For the text-containing cell, return its midpoint in (x, y) coordinate format. 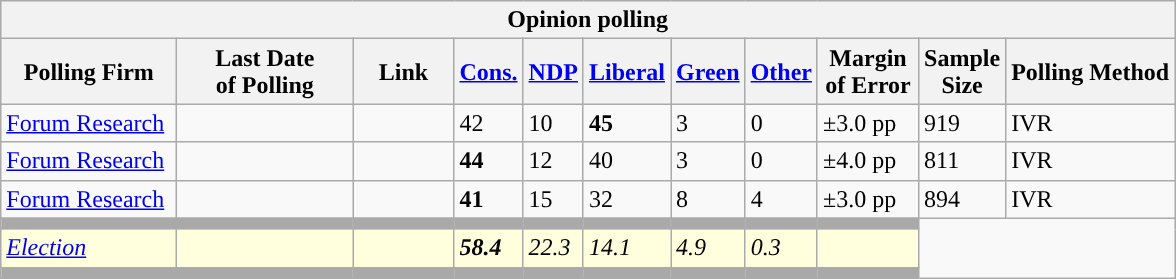
22.3 (553, 248)
Last Dateof Polling (265, 72)
894 (962, 199)
4 (781, 199)
58.4 (488, 248)
45 (626, 123)
919 (962, 123)
Polling Firm (89, 72)
42 (488, 123)
12 (553, 161)
0.3 (781, 248)
Polling Method (1090, 72)
Marginof Error (868, 72)
32 (626, 199)
Opinion polling (588, 20)
14.1 (626, 248)
Election (89, 248)
8 (708, 199)
Green (708, 72)
NDP (553, 72)
Liberal (626, 72)
40 (626, 161)
15 (553, 199)
41 (488, 199)
Other (781, 72)
Cons. (488, 72)
Link (404, 72)
±4.0 pp (868, 161)
SampleSize (962, 72)
811 (962, 161)
44 (488, 161)
10 (553, 123)
4.9 (708, 248)
